Capture the cell that displays the provided text and extract its (X, Y) central coordinate. 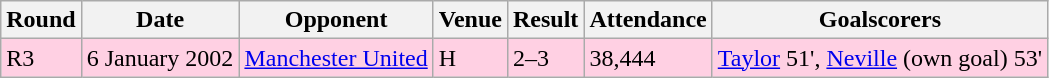
2–3 (545, 58)
Opponent (336, 20)
38,444 (648, 58)
Result (545, 20)
R3 (41, 58)
Round (41, 20)
Goalscorers (880, 20)
Attendance (648, 20)
Taylor 51', Neville (own goal) 53' (880, 58)
6 January 2002 (160, 58)
Date (160, 20)
Manchester United (336, 58)
Venue (470, 20)
H (470, 58)
